Detect which cell encompasses the target text, then output its (X, Y) center coordinate. 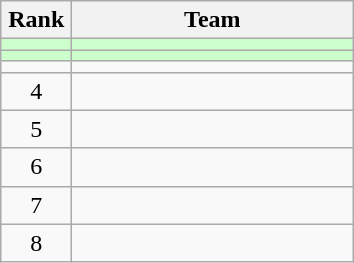
4 (36, 91)
Rank (36, 20)
7 (36, 205)
6 (36, 167)
5 (36, 129)
Team (212, 20)
8 (36, 243)
